Find where the given text appears and provide that cell's center as (X, Y) coordinate. 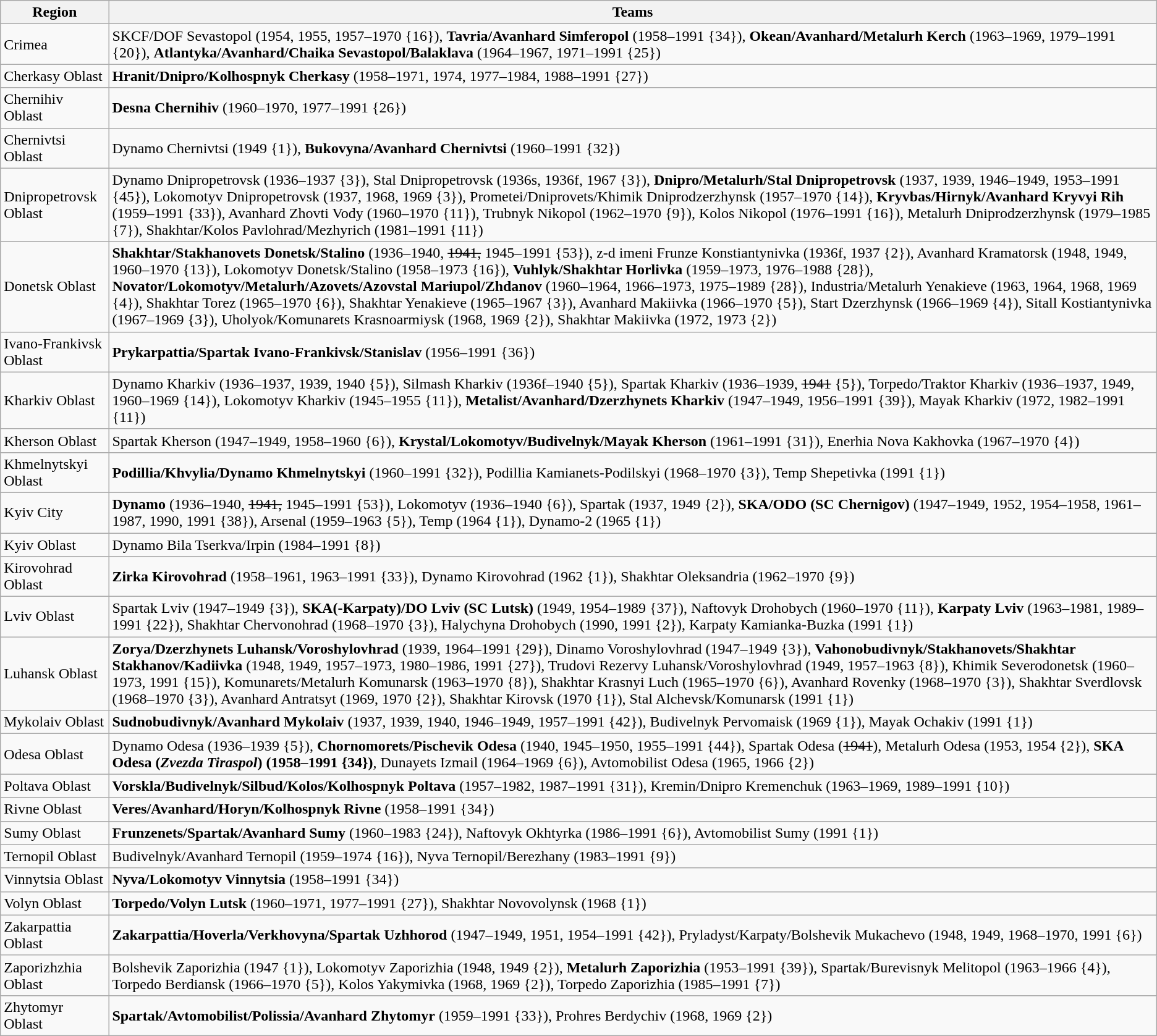
Torpedo/Volyn Lutsk (1960–1971, 1977–1991 {27}), Shakhtar Novovolynsk (1968 {1}) (633, 903)
Dnipropetrovsk Oblast (54, 205)
Zaporizhzhia Oblast (54, 975)
Dynamo Chernivtsi (1949 {1}), Bukovyna/Avanhard Chernivtsi (1960–1991 {32}) (633, 148)
Teams (633, 12)
Sudnobudivnyk/Avanhard Mykolaiv (1937, 1939, 1940, 1946–1949, 1957–1991 {42}), Budivelnyk Pervomaisk (1969 {1}), Mayak Ochakiv (1991 {1}) (633, 722)
Region (54, 12)
Luhansk Oblast (54, 673)
Kyiv Oblast (54, 544)
Crimea (54, 44)
Mykolaiv Oblast (54, 722)
Chernivtsi Oblast (54, 148)
Prykarpattia/Spartak Ivano-Frankivsk/Stanislav (1956–1991 {36}) (633, 352)
Ternopil Oblast (54, 856)
Lviv Oblast (54, 617)
Cherkasy Oblast (54, 76)
Veres/Avanhard/Horyn/Kolhospnyk Rivne (1958–1991 {34}) (633, 809)
Spartak Kherson (1947–1949, 1958–1960 {6}), Krystal/Lokomotyv/Budivelnyk/Mayak Kherson (1961–1991 {31}), Enerhia Nova Kakhovka (1967–1970 {4}) (633, 440)
Zakarpattia Oblast (54, 935)
Spartak/Avtomobilist/Polissia/Avanhard Zhytomyr (1959–1991 {33}), Prohres Berdychiv (1968, 1969 {2}) (633, 1016)
Khmelnytskyi Oblast (54, 472)
Budivelnyk/Avanhard Ternopil (1959–1974 {16}), Nyva Ternopil/Berezhany (1983–1991 {9}) (633, 856)
Vinnytsia Oblast (54, 880)
Poltava Oblast (54, 786)
Kharkiv Oblast (54, 400)
Desna Chernihiv (1960–1970, 1977–1991 {26}) (633, 107)
Zirka Kirovohrad (1958–1961, 1963–1991 {33}), Dynamo Kirovohrad (1962 {1}), Shakhtar Oleksandria (1962–1970 {9}) (633, 577)
Chernihiv Oblast (54, 107)
Frunzenets/Spartak/Avanhard Sumy (1960–1983 {24}), Naftovyk Okhtyrka (1986–1991 {6}), Avtomobilist Sumy (1991 {1}) (633, 833)
Kyiv City (54, 513)
Nyva/Lokomotyv Vinnytsia (1958–1991 {34}) (633, 880)
Vorskla/Budivelnyk/Silbud/Kolos/Kolhospnyk Poltava (1957–1982, 1987–1991 {31}), Kremin/Dnipro Kremenchuk (1963–1969, 1989–1991 {10}) (633, 786)
Rivne Oblast (54, 809)
Hranit/Dnipro/Kolhospnyk Cherkasy (1958–1971, 1974, 1977–1984, 1988–1991 {27}) (633, 76)
Kherson Oblast (54, 440)
Podillia/Khvylia/Dynamo Khmelnytskyi (1960–1991 {32}), Podillia Kamianets-Podilskyi (1968–1970 {3}), Temp Shepetivka (1991 {1}) (633, 472)
Kirovohrad Oblast (54, 577)
Donetsk Oblast (54, 287)
Dynamo Bila Tserkva/Irpin (1984–1991 {8}) (633, 544)
Zhytomyr Oblast (54, 1016)
Sumy Oblast (54, 833)
Volyn Oblast (54, 903)
Ivano-Frankivsk Oblast (54, 352)
Odesa Oblast (54, 754)
